Detect which cell encompasses the target text, then output its (x, y) center coordinate. 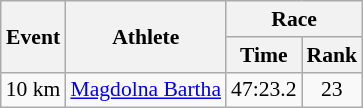
47:23.2 (264, 90)
Magdolna Bartha (146, 90)
Event (34, 36)
Rank (332, 55)
10 km (34, 90)
23 (332, 90)
Athlete (146, 36)
Race (294, 19)
Time (264, 55)
